For the text-containing cell, return its midpoint in (X, Y) coordinate format. 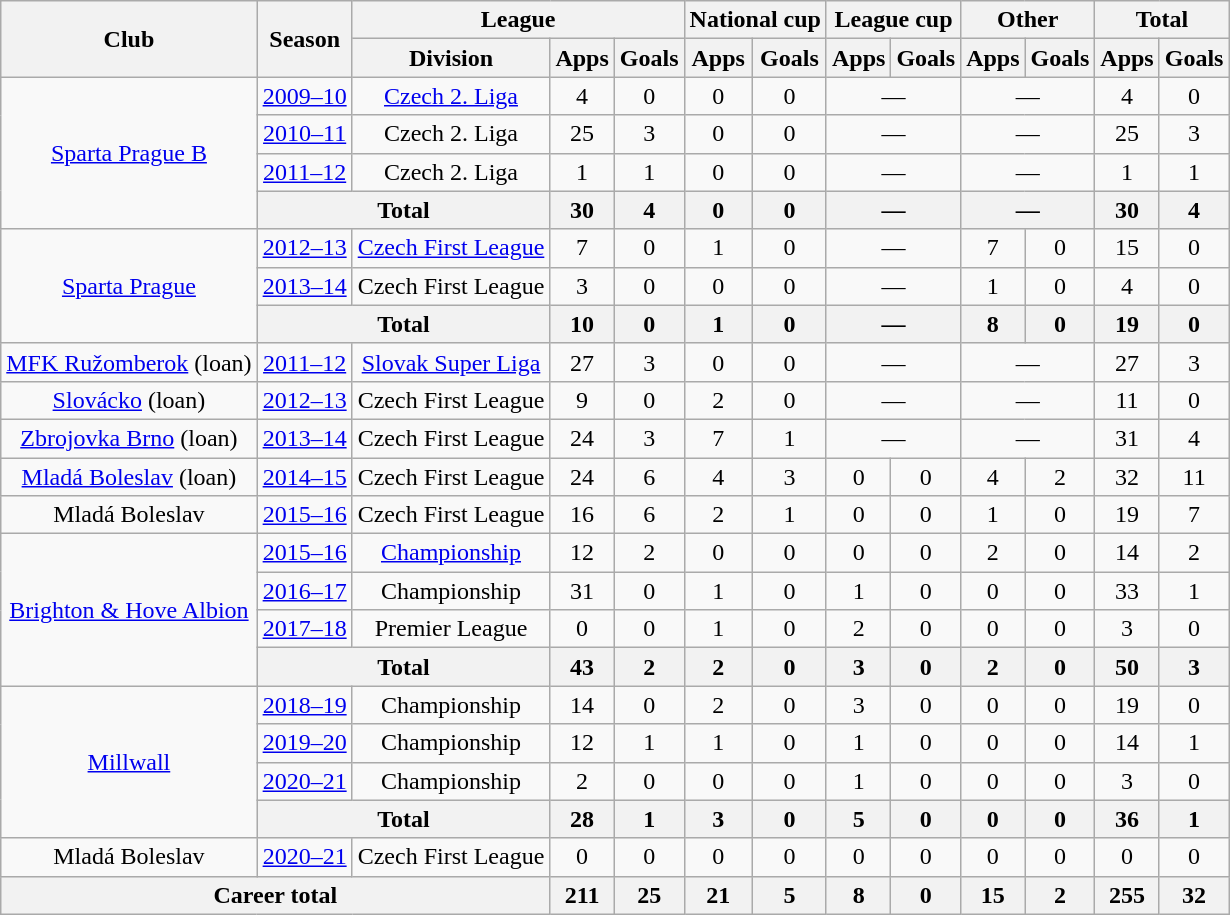
Career total (276, 895)
Brighton & Hove Albion (129, 610)
2019–20 (304, 743)
MFK Ružomberok (loan) (129, 362)
2010–11 (304, 134)
36 (1127, 819)
Slovak Super Liga (451, 362)
16 (582, 515)
211 (582, 895)
Mladá Boleslav (loan) (129, 477)
2014–15 (304, 477)
Slovácko (loan) (129, 400)
Division (451, 58)
Club (129, 39)
50 (1127, 667)
9 (582, 400)
28 (582, 819)
255 (1127, 895)
League cup (893, 20)
Other (1028, 20)
Millwall (129, 762)
Zbrojovka Brno (loan) (129, 438)
Sparta Prague B (129, 153)
2016–17 (304, 591)
League (518, 20)
33 (1127, 591)
National cup (755, 20)
21 (718, 895)
43 (582, 667)
2017–18 (304, 629)
Premier League (451, 629)
Season (304, 39)
Sparta Prague (129, 286)
2018–19 (304, 705)
10 (582, 324)
2009–10 (304, 96)
